From the cell containing the given text, extract its center point as [x, y] coordinate. 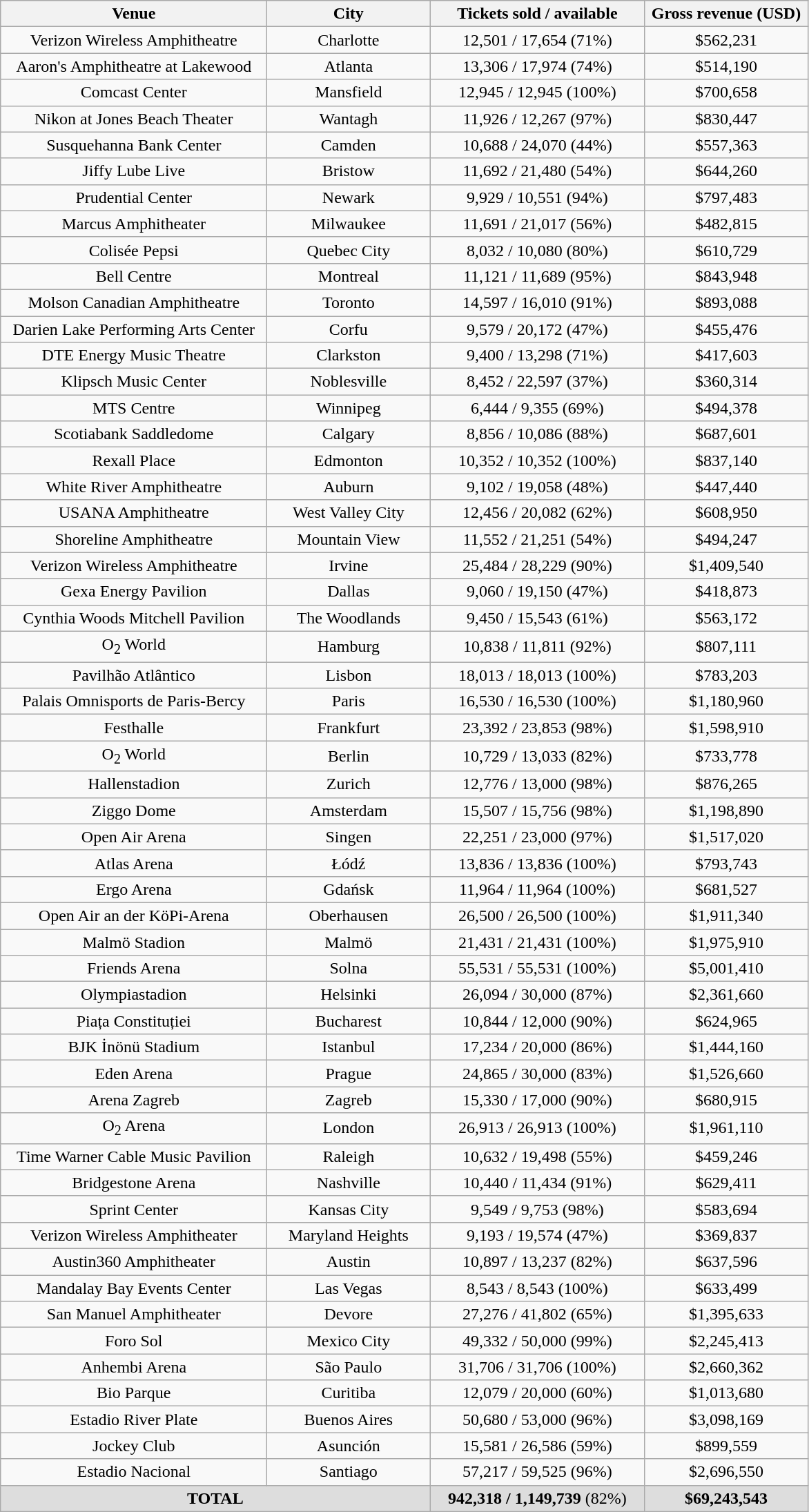
11,926 / 12,267 (97%) [537, 119]
$629,411 [726, 1183]
$1,444,160 [726, 1047]
$1,961,110 [726, 1128]
942,318 / 1,149,739 (82%) [537, 1498]
São Paulo [349, 1367]
Scotiabank Saddledome [134, 434]
Open Air Arena [134, 837]
Calgary [349, 434]
Montreal [349, 276]
9,549 / 9,753 (98%) [537, 1209]
55,531 / 55,531 (100%) [537, 969]
26,094 / 30,000 (87%) [537, 995]
$830,447 [726, 119]
8,452 / 22,597 (37%) [537, 382]
$1,526,660 [726, 1074]
Toronto [349, 302]
16,530 / 16,530 (100%) [537, 701]
Mountain View [349, 539]
$494,247 [726, 539]
$514,190 [726, 66]
31,706 / 31,706 (100%) [537, 1367]
Zurich [349, 784]
11,692 / 21,480 (54%) [537, 171]
Bell Centre [134, 276]
Raleigh [349, 1156]
Darien Lake Performing Arts Center [134, 329]
$893,088 [726, 302]
Anhembi Arena [134, 1367]
Kansas City [349, 1209]
50,680 / 53,000 (96%) [537, 1419]
25,484 / 28,229 (90%) [537, 565]
$681,527 [726, 889]
$876,265 [726, 784]
Prudential Center [134, 197]
Susquehanna Bank Center [134, 145]
Time Warner Cable Music Pavilion [134, 1156]
$1,198,890 [726, 811]
Austin360 Amphitheater [134, 1262]
Auburn [349, 487]
Bio Parque [134, 1393]
Las Vegas [349, 1288]
10,632 / 19,498 (55%) [537, 1156]
$562,231 [726, 40]
9,450 / 15,543 (61%) [537, 618]
$2,660,362 [726, 1367]
$610,729 [726, 250]
Nashville [349, 1183]
18,013 / 18,013 (100%) [537, 675]
$1,013,680 [726, 1393]
$369,837 [726, 1235]
Camden [349, 145]
Aaron's Amphitheatre at Lakewood [134, 66]
MTS Centre [134, 408]
Corfu [349, 329]
10,352 / 10,352 (100%) [537, 461]
O2 Arena [134, 1128]
Irvine [349, 565]
$3,098,169 [726, 1419]
San Manuel Amphitheater [134, 1315]
Łódź [349, 863]
8,856 / 10,086 (88%) [537, 434]
Atlas Arena [134, 863]
$482,815 [726, 224]
Helsinki [349, 995]
Estadio River Plate [134, 1419]
$1,180,960 [726, 701]
$1,395,633 [726, 1315]
17,234 / 20,000 (86%) [537, 1047]
Amsterdam [349, 811]
$733,778 [726, 756]
$793,743 [726, 863]
9,193 / 19,574 (47%) [537, 1235]
Festhalle [134, 728]
$418,873 [726, 592]
22,251 / 23,000 (97%) [537, 837]
Mandalay Bay Events Center [134, 1288]
$494,378 [726, 408]
27,276 / 41,802 (65%) [537, 1315]
10,688 / 24,070 (44%) [537, 145]
$680,915 [726, 1100]
$1,517,020 [726, 837]
Foro Sol [134, 1341]
Devore [349, 1315]
15,507 / 15,756 (98%) [537, 811]
Newark [349, 197]
11,691 / 21,017 (56%) [537, 224]
Estadio Nacional [134, 1472]
Wantagh [349, 119]
Tickets sold / available [537, 14]
Eden Arena [134, 1074]
$563,172 [726, 618]
DTE Energy Music Theatre [134, 356]
$459,246 [726, 1156]
Singen [349, 837]
Buenos Aires [349, 1419]
9,060 / 19,150 (47%) [537, 592]
$1,975,910 [726, 942]
Molson Canadian Amphitheatre [134, 302]
$644,260 [726, 171]
9,400 / 13,298 (71%) [537, 356]
Hamburg [349, 646]
Shoreline Amphitheatre [134, 539]
24,865 / 30,000 (83%) [537, 1074]
Paris [349, 701]
Malmö Stadion [134, 942]
Milwaukee [349, 224]
White River Amphitheatre [134, 487]
$5,001,410 [726, 969]
Pavilhão Atlântico [134, 675]
Hallenstadion [134, 784]
Zagreb [349, 1100]
Arena Zagreb [134, 1100]
$624,965 [726, 1021]
$557,363 [726, 145]
10,729 / 13,033 (82%) [537, 756]
Friends Arena [134, 969]
Klipsch Music Center [134, 382]
$1,598,910 [726, 728]
$797,483 [726, 197]
Asunción [349, 1446]
$455,476 [726, 329]
11,964 / 11,964 (100%) [537, 889]
6,444 / 9,355 (69%) [537, 408]
Prague [349, 1074]
12,945 / 12,945 (100%) [537, 93]
15,330 / 17,000 (90%) [537, 1100]
$807,111 [726, 646]
$700,658 [726, 93]
9,579 / 20,172 (47%) [537, 329]
Bristow [349, 171]
BJK İnönü Stadium [134, 1047]
14,597 / 16,010 (91%) [537, 302]
21,431 / 21,431 (100%) [537, 942]
Jockey Club [134, 1446]
Rexall Place [134, 461]
Quebec City [349, 250]
$583,694 [726, 1209]
11,552 / 21,251 (54%) [537, 539]
$1,409,540 [726, 565]
Comcast Center [134, 93]
Colisée Pepsi [134, 250]
City [349, 14]
Curitiba [349, 1393]
$899,559 [726, 1446]
12,776 / 13,000 (98%) [537, 784]
26,913 / 26,913 (100%) [537, 1128]
12,501 / 17,654 (71%) [537, 40]
15,581 / 26,586 (59%) [537, 1446]
Berlin [349, 756]
Gross revenue (USD) [726, 14]
8,032 / 10,080 (80%) [537, 250]
$1,911,340 [726, 915]
8,543 / 8,543 (100%) [537, 1288]
$837,140 [726, 461]
10,897 / 13,237 (82%) [537, 1262]
Santiago [349, 1472]
$2,696,550 [726, 1472]
Gdańsk [349, 889]
Gexa Energy Pavilion [134, 592]
West Valley City [349, 513]
Olympiastadion [134, 995]
12,079 / 20,000 (60%) [537, 1393]
Sprint Center [134, 1209]
$447,440 [726, 487]
Istanbul [349, 1047]
57,217 / 59,525 (96%) [537, 1472]
Verizon Wireless Amphitheater [134, 1235]
11,121 / 11,689 (95%) [537, 276]
23,392 / 23,853 (98%) [537, 728]
13,306 / 17,974 (74%) [537, 66]
10,838 / 11,811 (92%) [537, 646]
Solna [349, 969]
Austin [349, 1262]
$687,601 [726, 434]
USANA Amphitheatre [134, 513]
$783,203 [726, 675]
The Woodlands [349, 618]
13,836 / 13,836 (100%) [537, 863]
Frankfurt [349, 728]
$843,948 [726, 276]
49,332 / 50,000 (99%) [537, 1341]
9,929 / 10,551 (94%) [537, 197]
$608,950 [726, 513]
London [349, 1128]
10,440 / 11,434 (91%) [537, 1183]
$69,243,543 [726, 1498]
$2,361,660 [726, 995]
Edmonton [349, 461]
Ziggo Dome [134, 811]
Maryland Heights [349, 1235]
$360,314 [726, 382]
Marcus Amphitheater [134, 224]
Piața Constituției [134, 1021]
9,102 / 19,058 (48%) [537, 487]
Charlotte [349, 40]
Bridgestone Arena [134, 1183]
Venue [134, 14]
Mansfield [349, 93]
TOTAL [215, 1498]
$2,245,413 [726, 1341]
Ergo Arena [134, 889]
$633,499 [726, 1288]
Open Air an der KöPi-Arena [134, 915]
Malmö [349, 942]
Lisbon [349, 675]
Winnipeg [349, 408]
$637,596 [726, 1262]
Bucharest [349, 1021]
Atlanta [349, 66]
Clarkston [349, 356]
Mexico City [349, 1341]
Oberhausen [349, 915]
Palais Omnisports de Paris-Bercy [134, 701]
26,500 / 26,500 (100%) [537, 915]
10,844 / 12,000 (90%) [537, 1021]
Nikon at Jones Beach Theater [134, 119]
Dallas [349, 592]
12,456 / 20,082 (62%) [537, 513]
Noblesville [349, 382]
Jiffy Lube Live [134, 171]
Cynthia Woods Mitchell Pavilion [134, 618]
$417,603 [726, 356]
